Provide the (x, y) coordinate of the cell's center where the given text is located.  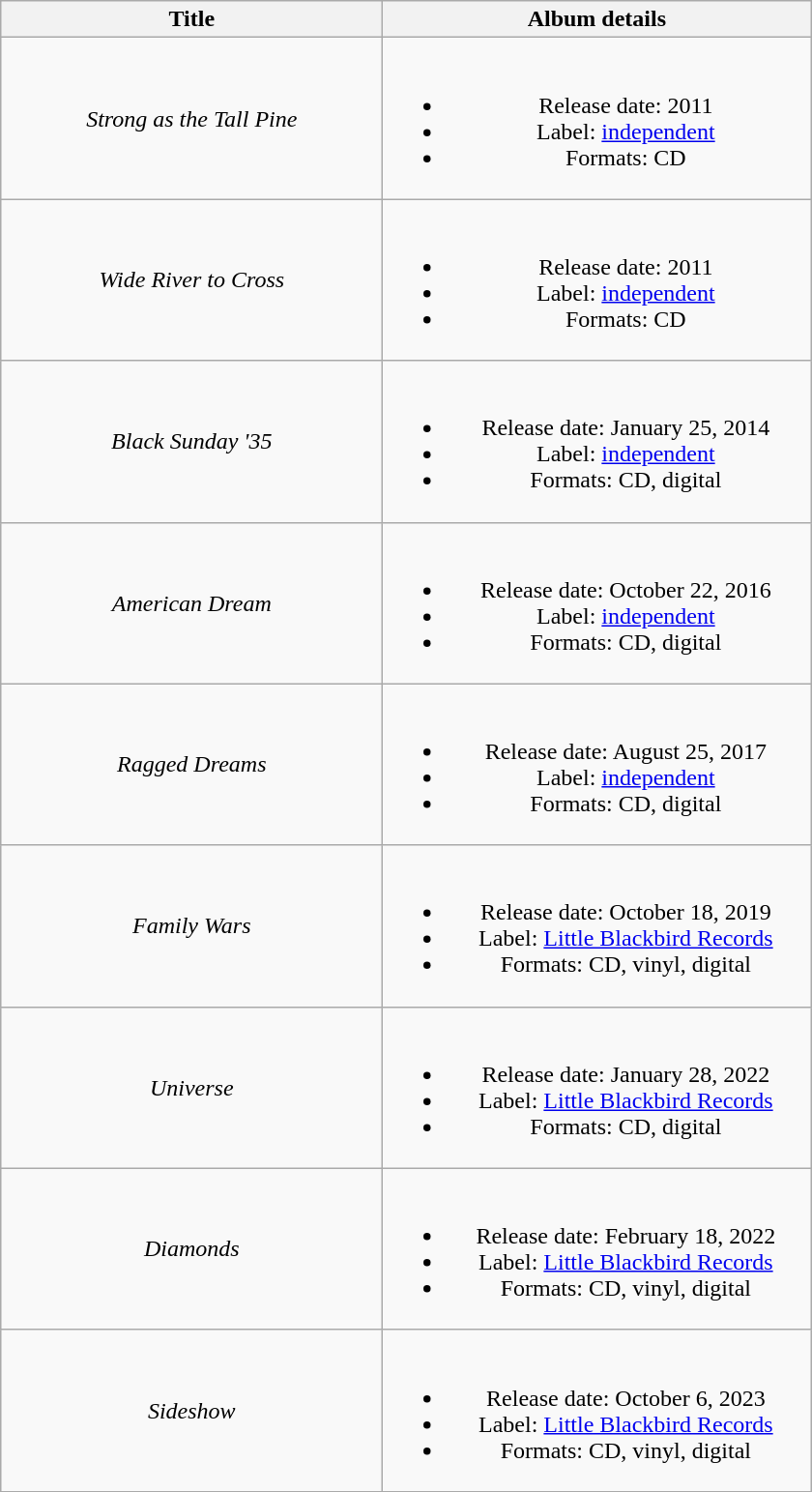
Strong as the Tall Pine (191, 118)
Sideshow (191, 1410)
Diamonds (191, 1249)
Title (191, 19)
Release date: January 28, 2022Label: Little Blackbird RecordsFormats: CD, digital (597, 1087)
Black Sunday '35 (191, 441)
Release date: October 22, 2016Label: independentFormats: CD, digital (597, 603)
Family Wars (191, 926)
Release date: October 18, 2019Label: Little Blackbird RecordsFormats: CD, vinyl, digital (597, 926)
American Dream (191, 603)
Ragged Dreams (191, 764)
Release date: August 25, 2017Label: independentFormats: CD, digital (597, 764)
Universe (191, 1087)
Release date: February 18, 2022Label: Little Blackbird RecordsFormats: CD, vinyl, digital (597, 1249)
Release date: January 25, 2014Label: independentFormats: CD, digital (597, 441)
Wide River to Cross (191, 280)
Album details (597, 19)
Release date: October 6, 2023Label: Little Blackbird RecordsFormats: CD, vinyl, digital (597, 1410)
